Determine the (X, Y) coordinate at the center of the cell enclosing the given text.  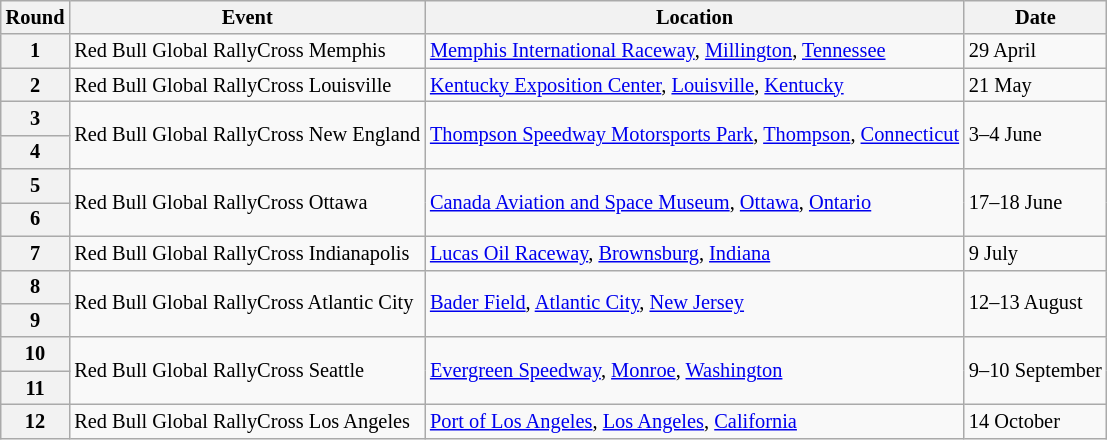
6 (36, 219)
Red Bull Global RallyCross Louisville (247, 85)
9–10 September (1036, 370)
Date (1036, 17)
3 (36, 118)
11 (36, 388)
Red Bull Global RallyCross Ottawa (247, 202)
Red Bull Global RallyCross Atlantic City (247, 304)
5 (36, 186)
21 May (1036, 85)
10 (36, 354)
Port of Los Angeles, Los Angeles, California (694, 421)
3–4 June (1036, 134)
12–13 August (1036, 304)
Red Bull Global RallyCross Seattle (247, 370)
Red Bull Global RallyCross Los Angeles (247, 421)
Evergreen Speedway, Monroe, Washington (694, 370)
Thompson Speedway Motorsports Park, Thompson, Connecticut (694, 134)
Canada Aviation and Space Museum, Ottawa, Ontario (694, 202)
Bader Field, Atlantic City, New Jersey (694, 304)
Lucas Oil Raceway, Brownsburg, Indiana (694, 253)
17–18 June (1036, 202)
9 (36, 320)
Kentucky Exposition Center, Louisville, Kentucky (694, 85)
Event (247, 17)
29 April (1036, 51)
Red Bull Global RallyCross Memphis (247, 51)
Round (36, 17)
12 (36, 421)
8 (36, 287)
1 (36, 51)
4 (36, 152)
9 July (1036, 253)
Red Bull Global RallyCross New England (247, 134)
Memphis International Raceway, Millington, Tennessee (694, 51)
2 (36, 85)
14 October (1036, 421)
Location (694, 17)
Red Bull Global RallyCross Indianapolis (247, 253)
7 (36, 253)
